For the text-containing cell, return its midpoint in [X, Y] coordinate format. 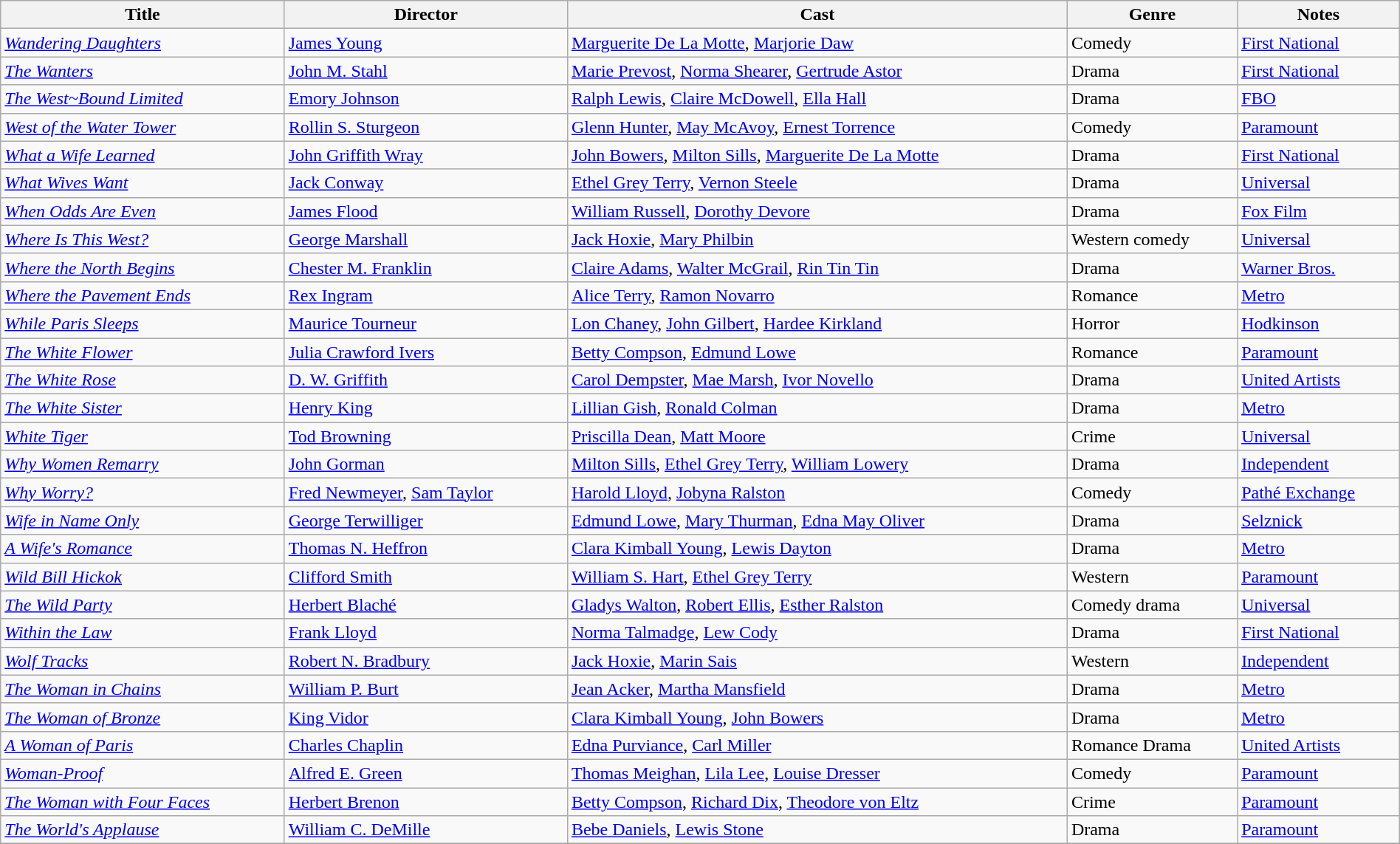
The White Flower [143, 352]
Wild Bill Hickok [143, 577]
Herbert Blaché [425, 605]
Woman-Proof [143, 773]
FBO [1319, 99]
West of the Water Tower [143, 127]
Wandering Daughters [143, 43]
The White Sister [143, 408]
Julia Crawford Ivers [425, 352]
Genre [1152, 15]
Harold Lloyd, Jobyna Ralston [817, 493]
Jean Acker, Martha Mansfield [817, 689]
Bebe Daniels, Lewis Stone [817, 830]
Warner Bros. [1319, 267]
The Woman with Four Faces [143, 801]
Jack Conway [425, 183]
Fred Newmeyer, Sam Taylor [425, 493]
Frank Lloyd [425, 633]
John Griffith Wray [425, 155]
The White Rose [143, 380]
D. W. Griffith [425, 380]
A Woman of Paris [143, 745]
Norma Talmadge, Lew Cody [817, 633]
Robert N. Bradbury [425, 661]
When Odds Are Even [143, 211]
Wolf Tracks [143, 661]
Why Worry? [143, 493]
Horror [1152, 323]
A Wife's Romance [143, 549]
Where the Pavement Ends [143, 295]
Gladys Walton, Robert Ellis, Esther Ralston [817, 605]
Lillian Gish, Ronald Colman [817, 408]
The West~Bound Limited [143, 99]
The World's Applause [143, 830]
The Wanters [143, 71]
Henry King [425, 408]
Charles Chaplin [425, 745]
Tod Browning [425, 436]
Alfred E. Green [425, 773]
Notes [1319, 15]
Cast [817, 15]
James Young [425, 43]
Hodkinson [1319, 323]
King Vidor [425, 717]
Ralph Lewis, Claire McDowell, Ella Hall [817, 99]
Betty Compson, Edmund Lowe [817, 352]
Alice Terry, Ramon Novarro [817, 295]
Clara Kimball Young, Lewis Dayton [817, 549]
Director [425, 15]
Marie Prevost, Norma Shearer, Gertrude Astor [817, 71]
While Paris Sleeps [143, 323]
Romance Drama [1152, 745]
Emory Johnson [425, 99]
Rollin S. Sturgeon [425, 127]
Why Women Remarry [143, 464]
John M. Stahl [425, 71]
Jack Hoxie, Mary Philbin [817, 239]
Clifford Smith [425, 577]
Thomas N. Heffron [425, 549]
Pathé Exchange [1319, 493]
Clara Kimball Young, John Bowers [817, 717]
James Flood [425, 211]
Milton Sills, Ethel Grey Terry, William Lowery [817, 464]
Fox Film [1319, 211]
Selznick [1319, 521]
The Woman in Chains [143, 689]
Edna Purviance, Carl Miller [817, 745]
What Wives Want [143, 183]
Ethel Grey Terry, Vernon Steele [817, 183]
Title [143, 15]
Claire Adams, Walter McGrail, Rin Tin Tin [817, 267]
Lon Chaney, John Gilbert, Hardee Kirkland [817, 323]
William C. DeMille [425, 830]
John Gorman [425, 464]
Rex Ingram [425, 295]
The Wild Party [143, 605]
Edmund Lowe, Mary Thurman, Edna May Oliver [817, 521]
Priscilla Dean, Matt Moore [817, 436]
William P. Burt [425, 689]
The Woman of Bronze [143, 717]
Chester M. Franklin [425, 267]
Betty Compson, Richard Dix, Theodore von Eltz [817, 801]
Carol Dempster, Mae Marsh, Ivor Novello [817, 380]
Wife in Name Only [143, 521]
George Marshall [425, 239]
White Tiger [143, 436]
What a Wife Learned [143, 155]
Jack Hoxie, Marin Sais [817, 661]
John Bowers, Milton Sills, Marguerite De La Motte [817, 155]
William S. Hart, Ethel Grey Terry [817, 577]
Western comedy [1152, 239]
George Terwilliger [425, 521]
Comedy drama [1152, 605]
Thomas Meighan, Lila Lee, Louise Dresser [817, 773]
Glenn Hunter, May McAvoy, Ernest Torrence [817, 127]
Maurice Tourneur [425, 323]
Where the North Begins [143, 267]
Marguerite De La Motte, Marjorie Daw [817, 43]
William Russell, Dorothy Devore [817, 211]
Within the Law [143, 633]
Where Is This West? [143, 239]
Herbert Brenon [425, 801]
